Output the (X, Y) coordinate of the center of the cell containing the given text.  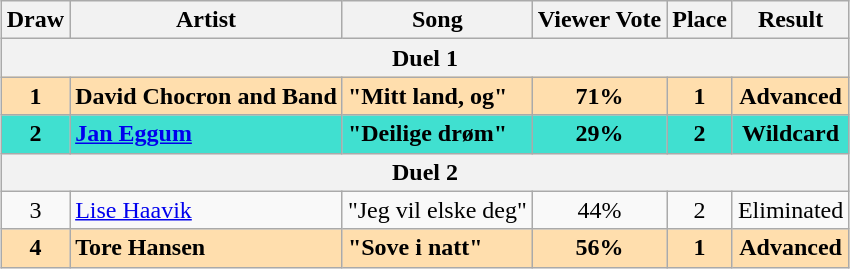
Song (437, 20)
4 (35, 248)
Jan Eggum (206, 134)
Viewer Vote (599, 20)
David Chocron and Band (206, 96)
44% (599, 210)
Duel 1 (425, 58)
"Deilige drøm" (437, 134)
Duel 2 (425, 172)
29% (599, 134)
Result (790, 20)
71% (599, 96)
3 (35, 210)
Wildcard (790, 134)
Tore Hansen (206, 248)
"Mitt land, og" (437, 96)
Artist (206, 20)
"Sove i natt" (437, 248)
Place (700, 20)
Draw (35, 20)
56% (599, 248)
"Jeg vil elske deg" (437, 210)
Eliminated (790, 210)
Lise Haavik (206, 210)
